Determine the (x, y) coordinate at the center of the cell enclosing the given text.  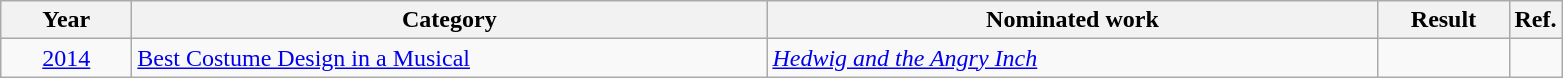
Nominated work (1072, 20)
Year (66, 20)
Category (450, 20)
Best Costume Design in a Musical (450, 58)
2014 (66, 58)
Ref. (1536, 20)
Result (1444, 20)
Hedwig and the Angry Inch (1072, 58)
